Scan for the cell matching the given text and deliver its (x, y) coordinate at center. 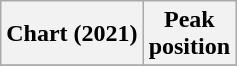
Peakposition (189, 34)
Chart (2021) (72, 34)
